Search for the cell housing the specified text and yield its [X, Y] center coordinate. 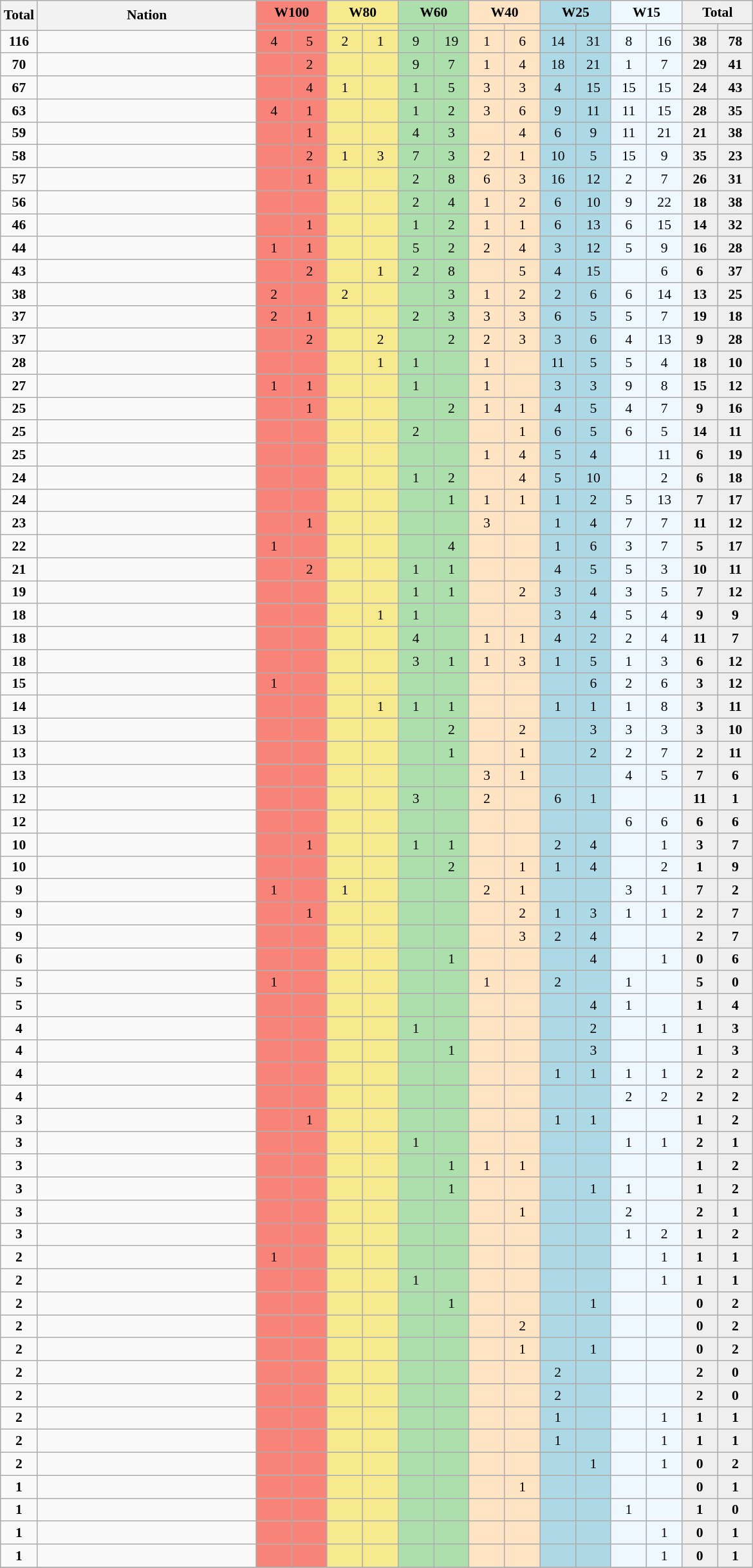
41 [735, 65]
67 [19, 88]
W40 [505, 12]
59 [19, 133]
Nation [147, 15]
32 [735, 225]
116 [19, 42]
46 [19, 225]
W100 [292, 12]
44 [19, 249]
70 [19, 65]
27 [19, 386]
57 [19, 180]
58 [19, 156]
W60 [434, 12]
W25 [575, 12]
29 [700, 65]
W15 [646, 12]
56 [19, 202]
63 [19, 111]
26 [700, 180]
W80 [362, 12]
78 [735, 42]
